Determine the [X, Y] coordinate at the center of the cell enclosing the given text.  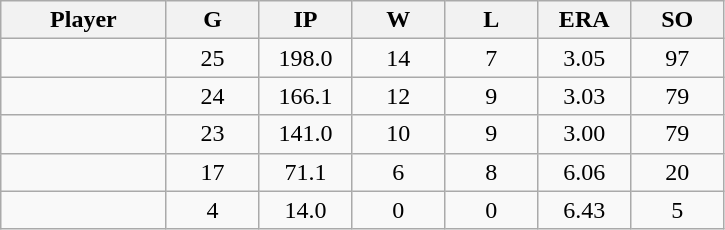
20 [678, 172]
6.06 [584, 172]
17 [212, 172]
97 [678, 58]
166.1 [306, 96]
ERA [584, 20]
24 [212, 96]
5 [678, 210]
3.00 [584, 134]
12 [398, 96]
IP [306, 20]
8 [492, 172]
W [398, 20]
7 [492, 58]
4 [212, 210]
71.1 [306, 172]
Player [84, 20]
141.0 [306, 134]
6 [398, 172]
198.0 [306, 58]
23 [212, 134]
14.0 [306, 210]
L [492, 20]
G [212, 20]
25 [212, 58]
3.03 [584, 96]
14 [398, 58]
3.05 [584, 58]
SO [678, 20]
6.43 [584, 210]
10 [398, 134]
